Determine the (x, y) coordinate at the center of the cell enclosing the given text.  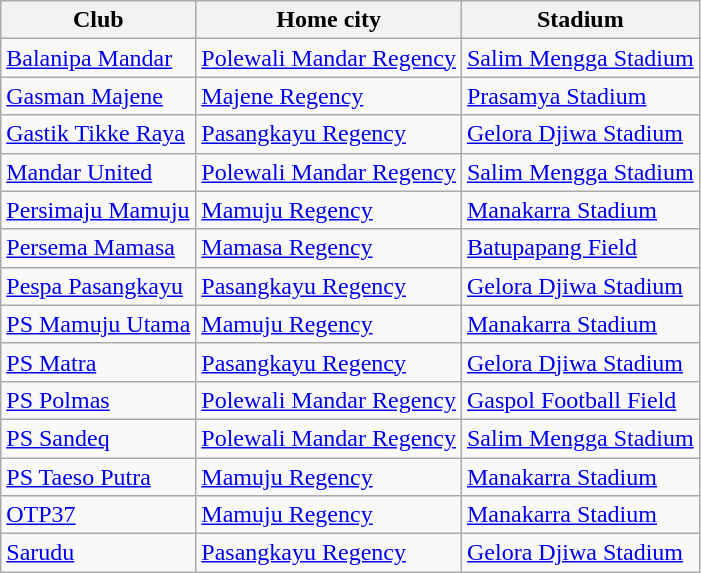
Batupapang Field (580, 248)
Mandar United (98, 172)
Stadium (580, 20)
Gasman Majene (98, 96)
OTP37 (98, 515)
Sarudu (98, 553)
Prasamya Stadium (580, 96)
PS Sandeq (98, 438)
Balanipa Mandar (98, 58)
PS Mamuju Utama (98, 324)
Gaspol Football Field (580, 400)
Home city (329, 20)
Persema Mamasa (98, 248)
PS Taeso Putra (98, 477)
Majene Regency (329, 96)
Club (98, 20)
Persimaju Mamuju (98, 210)
Mamasa Regency (329, 248)
Pespa Pasangkayu (98, 286)
Gastik Tikke Raya (98, 134)
PS Polmas (98, 400)
PS Matra (98, 362)
